Locate the cell with the specified text and output its [X, Y] center coordinate. 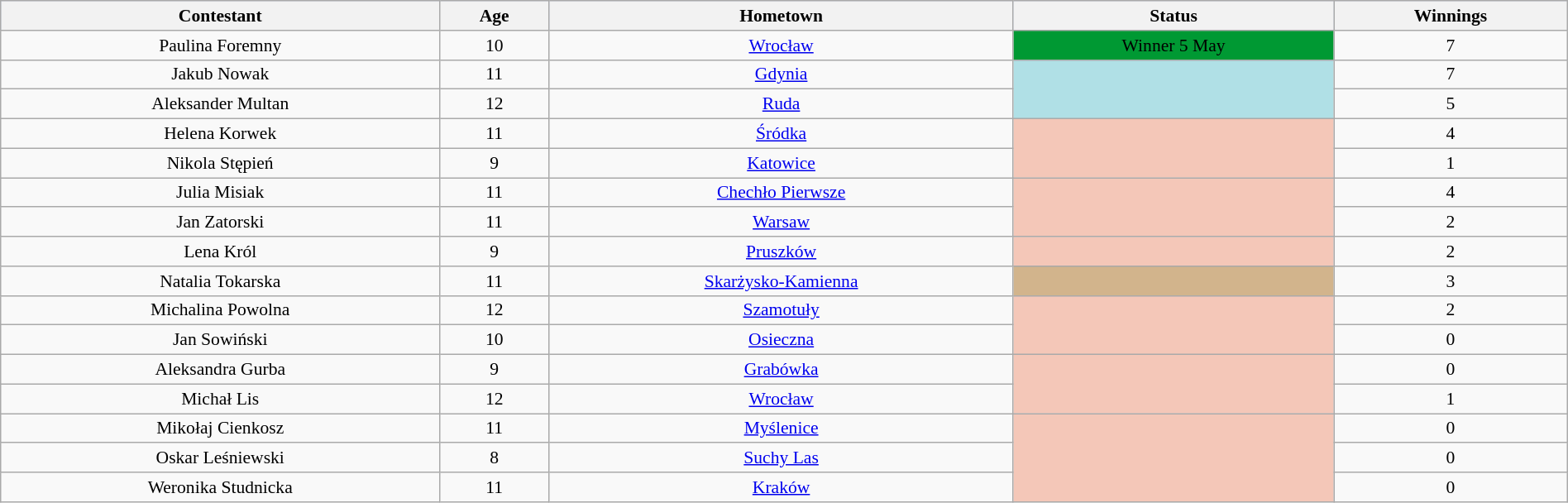
Suchy Las [782, 458]
Winner 5 May [1173, 46]
Osieczna [782, 340]
Kraków [782, 487]
Michał Lis [220, 399]
Lena Król [220, 251]
Skarżysko-Kamienna [782, 281]
Katowice [782, 163]
Szamotuły [782, 310]
Ruda [782, 104]
Warsaw [782, 223]
Mikołaj Cienkosz [220, 429]
Jan Sowiński [220, 340]
Winnings [1451, 16]
Oskar Leśniewski [220, 458]
Aleksandra Gurba [220, 370]
Gdynia [782, 74]
Śródka [782, 134]
3 [1451, 281]
Pruszków [782, 251]
Hometown [782, 16]
Age [495, 16]
Jakub Nowak [220, 74]
5 [1451, 104]
Nikola Stępień [220, 163]
Status [1173, 16]
8 [495, 458]
Myślenice [782, 429]
Grabówka [782, 370]
Jan Zatorski [220, 223]
Natalia Tokarska [220, 281]
Julia Misiak [220, 193]
Helena Korwek [220, 134]
Aleksander Multan [220, 104]
Michalina Powolna [220, 310]
Chechło Pierwsze [782, 193]
Contestant [220, 16]
Paulina Foremny [220, 46]
Weronika Studnicka [220, 487]
